Detect which cell encompasses the target text, then output its [X, Y] center coordinate. 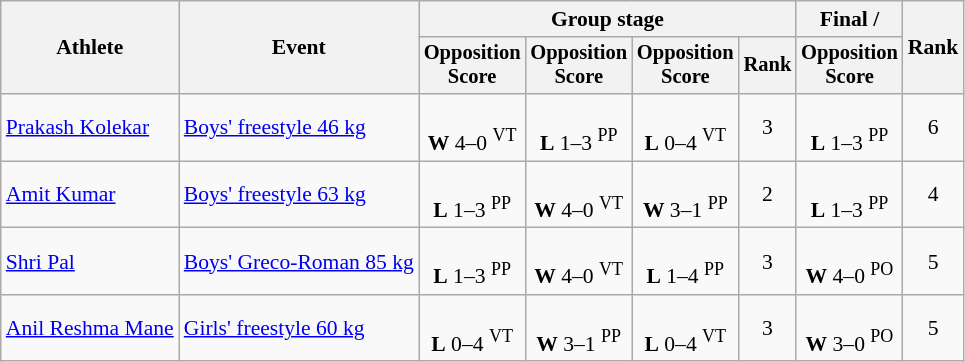
Prakash Kolekar [90, 128]
Girls' freestyle 60 kg [299, 328]
6 [934, 128]
Anil Reshma Mane [90, 328]
Group stage [608, 19]
4 [934, 194]
Event [299, 48]
Athlete [90, 48]
Boys' freestyle 63 kg [299, 194]
Shri Pal [90, 262]
Boys' Greco-Roman 85 kg [299, 262]
Boys' freestyle 46 kg [299, 128]
W 4–0 PO [850, 262]
W 3–0 PO [850, 328]
L 1–4 PP [686, 262]
Amit Kumar [90, 194]
Final / [850, 19]
2 [768, 194]
